Determine the [x, y] coordinate at the center of the cell enclosing the given text.  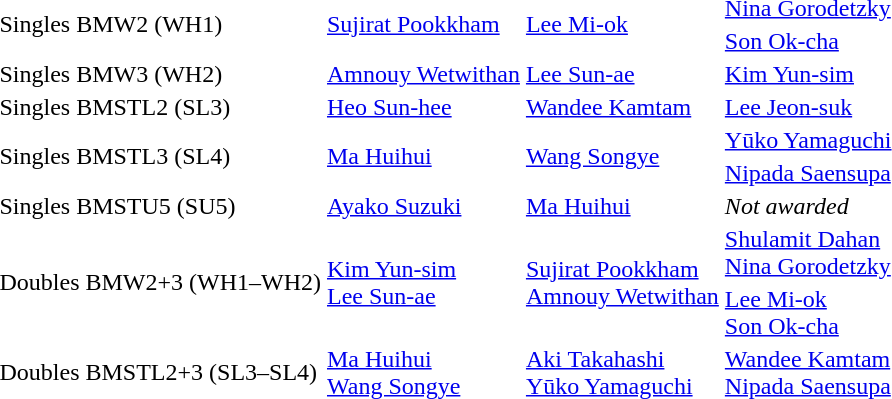
Wang Songye [622, 156]
Amnouy Wetwithan [423, 74]
Kim Yun-sim Lee Sun-ae [423, 282]
Heo Sun-hee [423, 107]
Sujirat Pookkham Amnouy Wetwithan [622, 282]
Ayako Suzuki [423, 206]
Lee Sun-ae [622, 74]
Wandee Kamtam [622, 107]
